Output the [X, Y] coordinate of the center of the cell containing the given text.  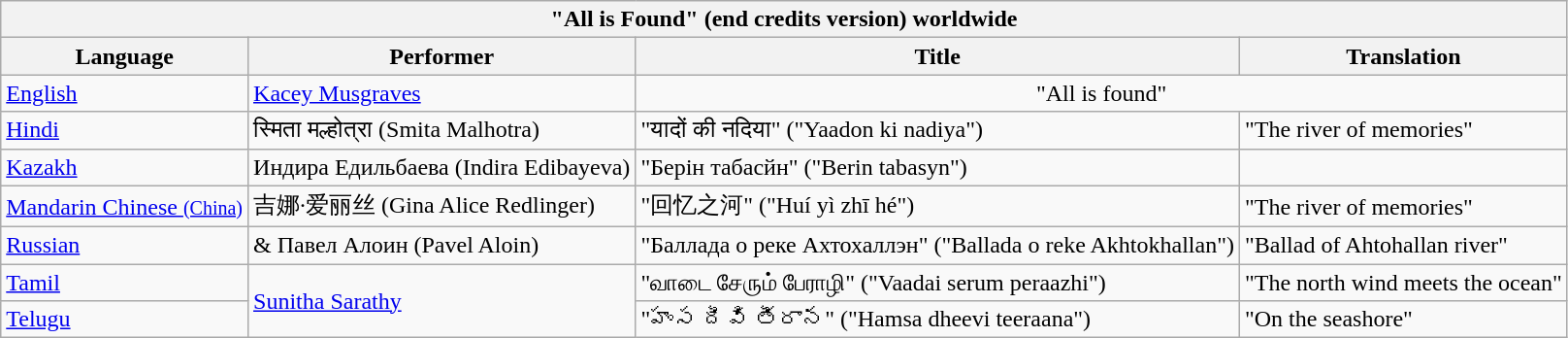
"Берін табасйн" ("Berin tabasyn") [937, 167]
Performer [442, 56]
吉娜·爱丽丝 (Gina Alice Redlinger) [442, 206]
स्मिता मल्होत्रा (Smita Malhotra) [442, 130]
Kazakh [124, 167]
"Ballad of Ahtohallan river" [1403, 246]
Language [124, 56]
Tamil [124, 283]
"Баллада о реке Ахтохаллэн" ("Ballada o reke Akhtokhallan") [937, 246]
English [124, 93]
Telugu [124, 320]
Russian [124, 246]
"வாடை சேரும் பேராழி" ("Vaadai serum peraazhi") [937, 283]
"All is Found" (end credits version) worldwide [784, 19]
Translation [1403, 56]
Kacey Musgraves [442, 93]
Sunitha Sarathy [442, 301]
"यादों की नदिया" ("Yaadon ki nadiya") [937, 130]
"回忆之河" ("Huí yì zhī hé") [937, 206]
"On the seashore" [1403, 320]
& Павел Алоин (Pavel Aloin) [442, 246]
"All is found" [1101, 93]
"హంస దీవి తీరాన" ("Hamsa dheevi teeraana") [937, 320]
Hindi [124, 130]
"The north wind meets the ocean" [1403, 283]
Mandarin Chinese (China) [124, 206]
Индира Едильбаева (Indira Edibayeva) [442, 167]
Title [937, 56]
